Return the [X, Y] coordinate for the center point of the cell that contains the specified text.  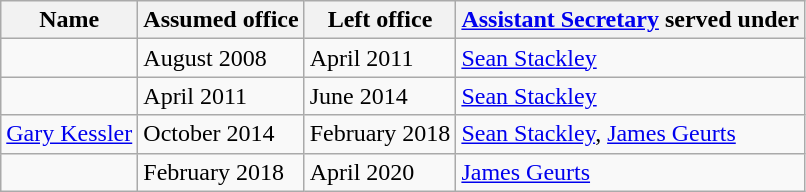
October 2014 [221, 134]
August 2008 [221, 58]
Sean Stackley, James Geurts [630, 134]
James Geurts [630, 172]
June 2014 [380, 96]
April 2020 [380, 172]
Gary Kessler [70, 134]
Left office [380, 20]
Assumed office [221, 20]
Assistant Secretary served under [630, 20]
Name [70, 20]
